Provide the [x, y] coordinate of the cell's center where the given text is located.  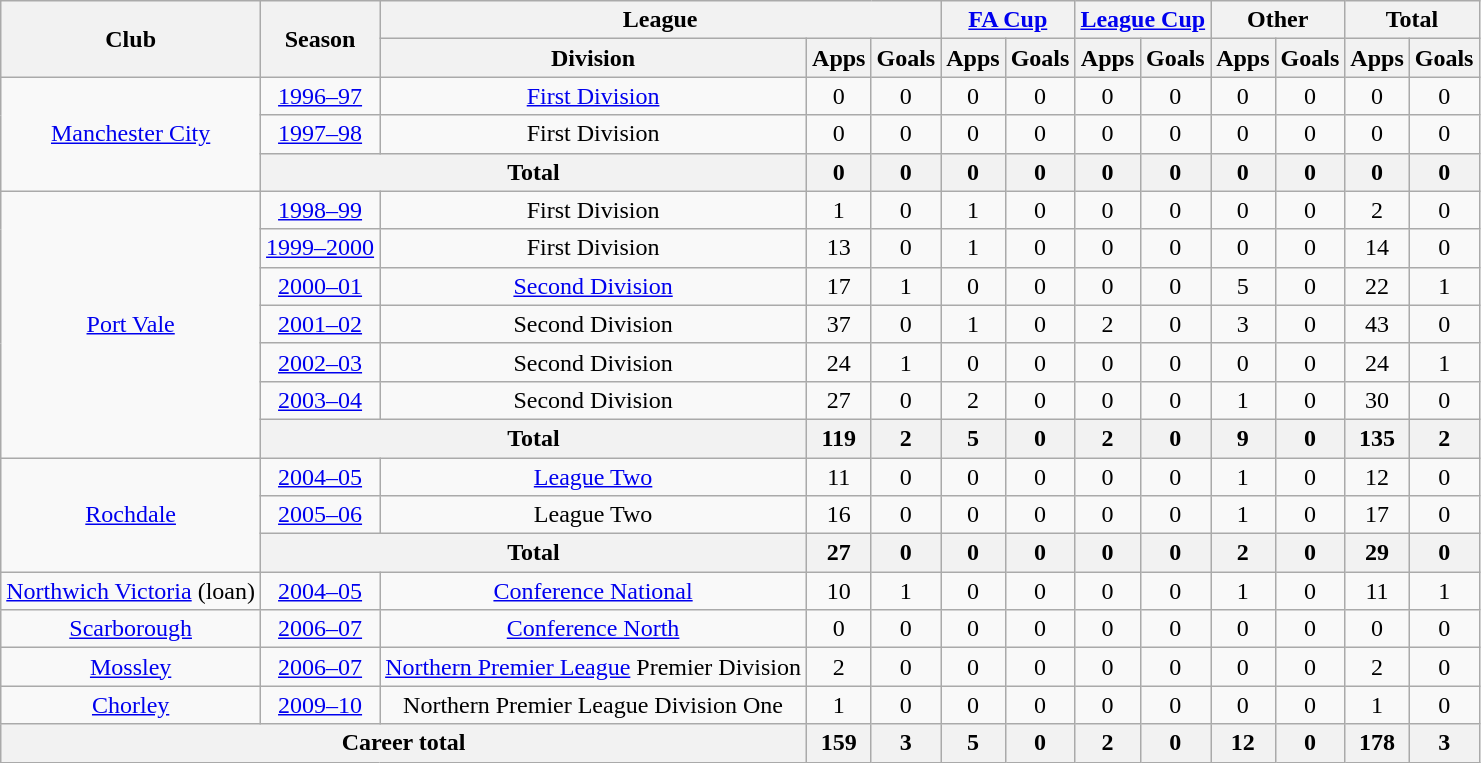
13 [839, 248]
30 [1377, 400]
159 [839, 743]
10 [839, 591]
Division [594, 58]
Northern Premier League Division One [594, 705]
14 [1377, 248]
FA Cup [1008, 20]
Northern Premier League Premier Division [594, 667]
Chorley [131, 705]
2001–02 [320, 324]
1999–2000 [320, 248]
Season [320, 39]
Mossley [131, 667]
119 [839, 438]
9 [1243, 438]
43 [1377, 324]
2009–10 [320, 705]
Scarborough [131, 629]
Port Vale [131, 324]
22 [1377, 286]
League [660, 20]
2000–01 [320, 286]
37 [839, 324]
178 [1377, 743]
2005–06 [320, 515]
Club [131, 39]
1998–99 [320, 210]
135 [1377, 438]
2002–03 [320, 362]
Manchester City [131, 134]
Rochdale [131, 515]
Other [1278, 20]
29 [1377, 553]
League Cup [1143, 20]
Conference North [594, 629]
2003–04 [320, 400]
Northwich Victoria (loan) [131, 591]
16 [839, 515]
1997–98 [320, 134]
1996–97 [320, 96]
Career total [404, 743]
Conference National [594, 591]
